Output the [x, y] coordinate of the center of the cell containing the given text.  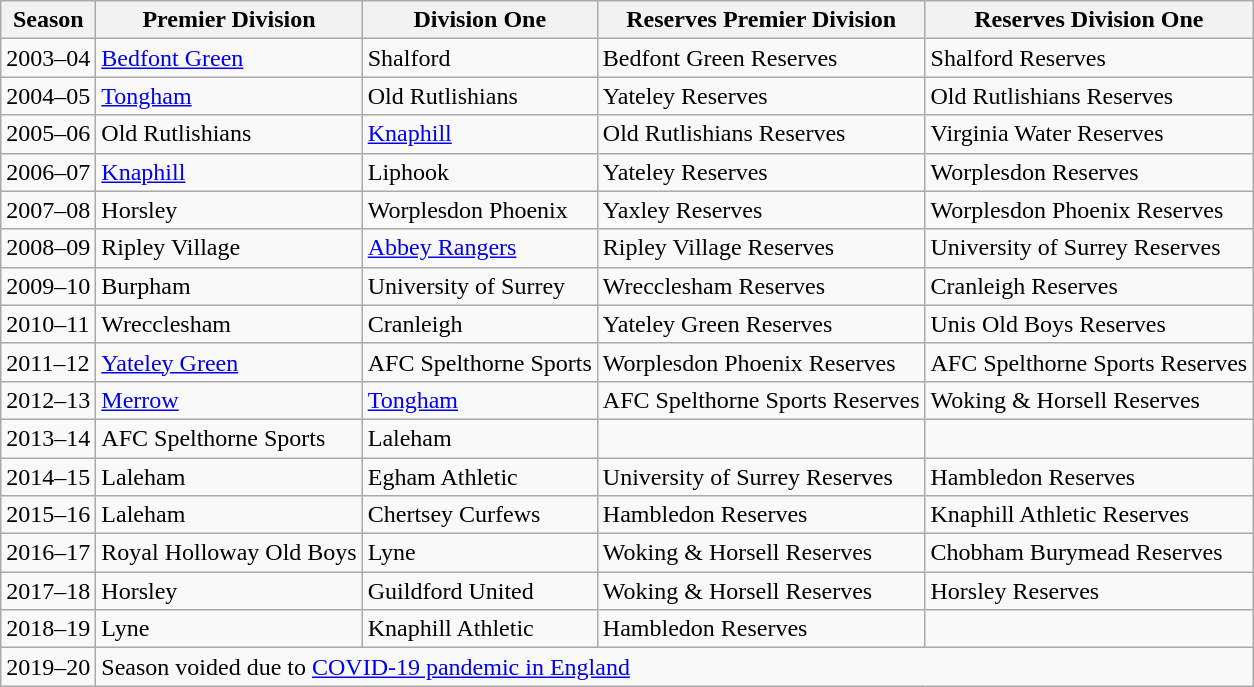
2010–11 [48, 324]
Reserves Premier Division [761, 20]
2007–08 [48, 210]
Yaxley Reserves [761, 210]
2016–17 [48, 553]
2006–07 [48, 172]
2014–15 [48, 477]
2005–06 [48, 134]
2017–18 [48, 591]
Yateley Green Reserves [761, 324]
Wrecclesham Reserves [761, 286]
Wrecclesham [229, 324]
2019–20 [48, 667]
Season voided due to COVID-19 pandemic in England [674, 667]
Merrow [229, 400]
Yateley Green [229, 362]
Royal Holloway Old Boys [229, 553]
Egham Athletic [480, 477]
2013–14 [48, 438]
Cranleigh [480, 324]
2015–16 [48, 515]
2018–19 [48, 629]
Bedfont Green Reserves [761, 58]
Guildford United [480, 591]
Horsley Reserves [1089, 591]
Division One [480, 20]
Ripley Village Reserves [761, 248]
Season [48, 20]
Knaphill Athletic Reserves [1089, 515]
Knaphill Athletic [480, 629]
Worplesdon Phoenix [480, 210]
Virginia Water Reserves [1089, 134]
Unis Old Boys Reserves [1089, 324]
Burpham [229, 286]
2009–10 [48, 286]
Chertsey Curfews [480, 515]
Bedfont Green [229, 58]
Ripley Village [229, 248]
2003–04 [48, 58]
Cranleigh Reserves [1089, 286]
Worplesdon Reserves [1089, 172]
Reserves Division One [1089, 20]
Shalford Reserves [1089, 58]
Shalford [480, 58]
Liphook [480, 172]
2004–05 [48, 96]
2012–13 [48, 400]
2011–12 [48, 362]
University of Surrey [480, 286]
Abbey Rangers [480, 248]
Premier Division [229, 20]
Chobham Burymead Reserves [1089, 553]
2008–09 [48, 248]
